From the cell containing the given text, extract its center point as (x, y) coordinate. 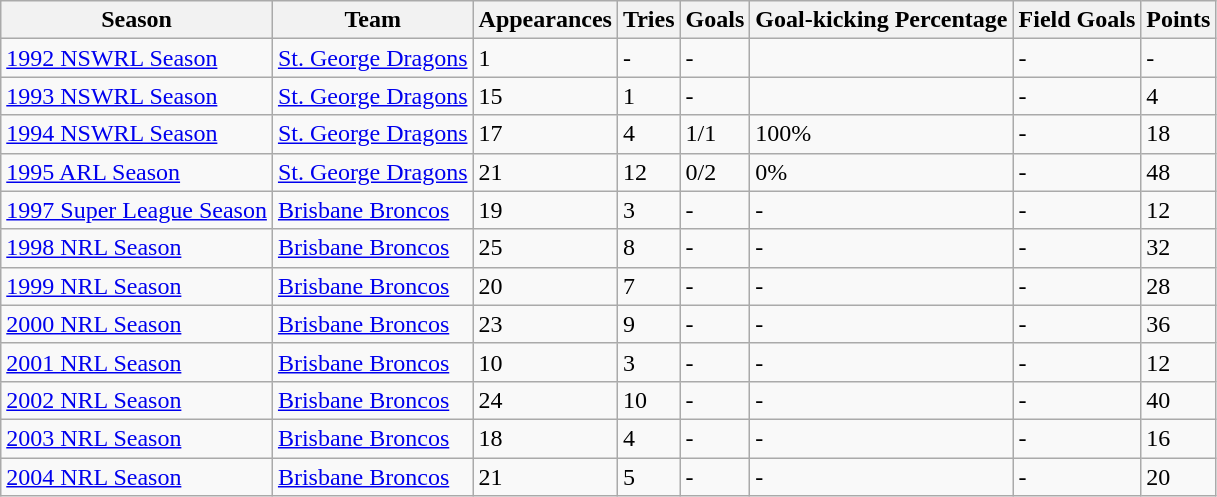
36 (1178, 324)
2003 NRL Season (137, 438)
1997 Super League Season (137, 210)
5 (648, 477)
23 (545, 324)
2000 NRL Season (137, 324)
2002 NRL Season (137, 400)
7 (648, 286)
1995 ARL Season (137, 172)
25 (545, 248)
19 (545, 210)
15 (545, 96)
0% (882, 172)
1/1 (715, 134)
1998 NRL Season (137, 248)
100% (882, 134)
48 (1178, 172)
2004 NRL Season (137, 477)
Team (372, 20)
Points (1178, 20)
2001 NRL Season (137, 362)
32 (1178, 248)
8 (648, 248)
9 (648, 324)
1993 NSWRL Season (137, 96)
1999 NRL Season (137, 286)
0/2 (715, 172)
Field Goals (1077, 20)
Goal-kicking Percentage (882, 20)
40 (1178, 400)
1994 NSWRL Season (137, 134)
28 (1178, 286)
24 (545, 400)
16 (1178, 438)
1992 NSWRL Season (137, 58)
Tries (648, 20)
Appearances (545, 20)
17 (545, 134)
Goals (715, 20)
Season (137, 20)
